Return (x, y) of the center of cell containing provided text 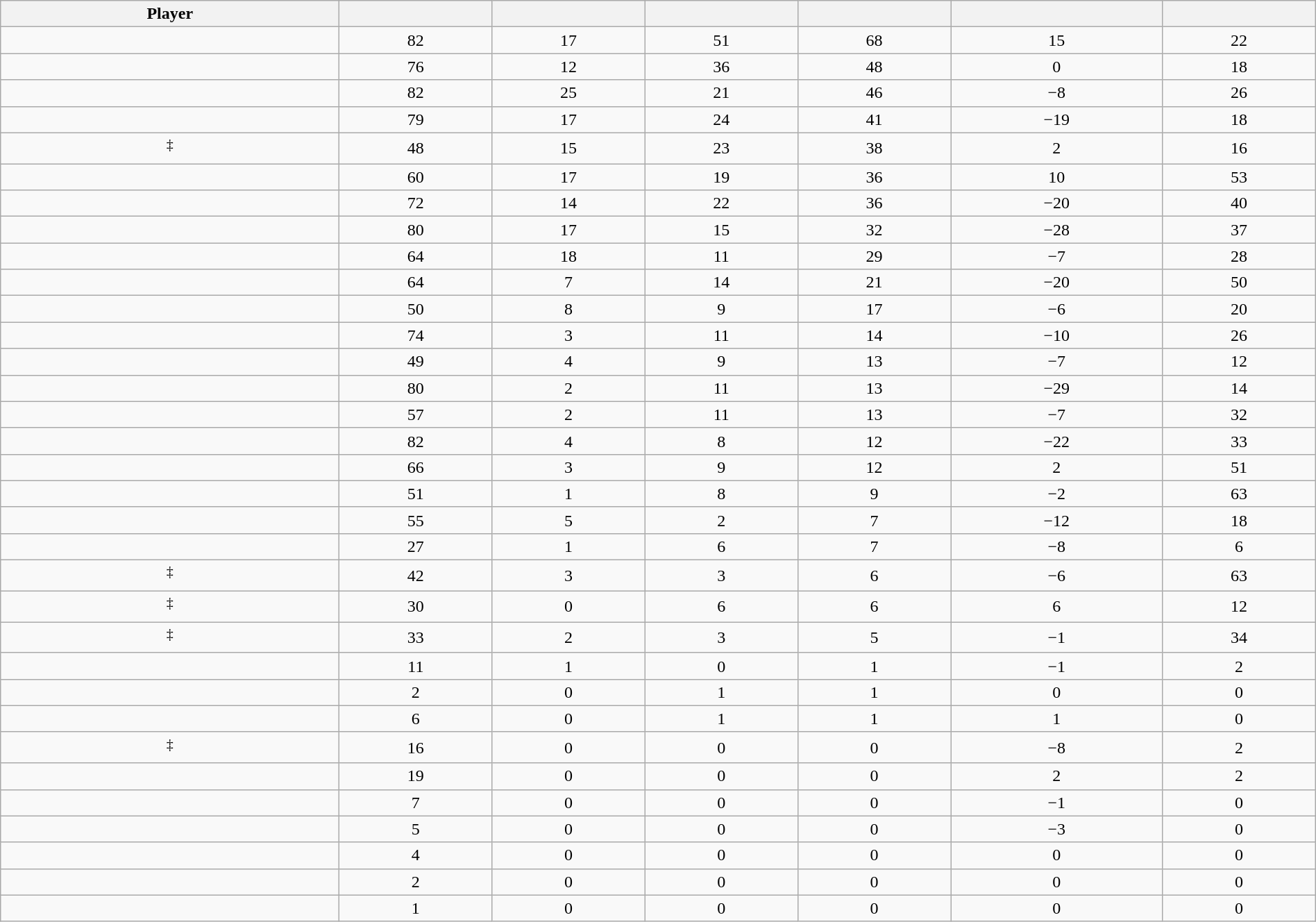
27 (416, 546)
25 (568, 93)
Player (170, 14)
−28 (1056, 230)
41 (874, 119)
−29 (1056, 388)
29 (874, 256)
74 (416, 335)
40 (1239, 203)
−2 (1056, 494)
72 (416, 203)
−12 (1056, 520)
60 (416, 177)
57 (416, 414)
68 (874, 40)
28 (1239, 256)
34 (1239, 637)
−3 (1056, 829)
10 (1056, 177)
30 (416, 607)
53 (1239, 177)
24 (721, 119)
76 (416, 67)
23 (721, 149)
−22 (1056, 441)
37 (1239, 230)
42 (416, 576)
20 (1239, 309)
46 (874, 93)
−10 (1056, 335)
79 (416, 119)
66 (416, 467)
55 (416, 520)
−19 (1056, 119)
38 (874, 149)
49 (416, 362)
